Find where the given text appears and provide that cell's center as [x, y] coordinate. 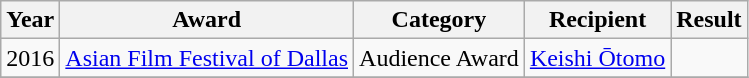
Audience Award [440, 58]
Asian Film Festival of Dallas [207, 58]
2016 [30, 58]
Recipient [597, 20]
Award [207, 20]
Year [30, 20]
Keishi Ōtomo [597, 58]
Category [440, 20]
Result [709, 20]
